Scan for the cell matching the given text and deliver its (x, y) coordinate at center. 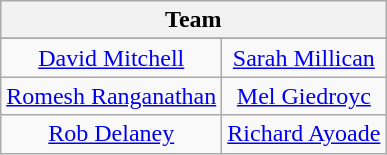
Mel Giedroyc (304, 96)
Team (194, 20)
Romesh Ranganathan (112, 96)
Richard Ayoade (304, 134)
Sarah Millican (304, 58)
David Mitchell (112, 58)
Rob Delaney (112, 134)
